Pinpoint the cell where the given text exists, returning its [x, y] midpoint coordinate. 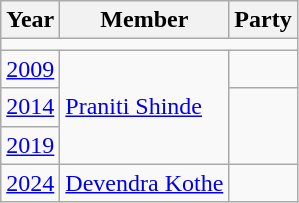
Devendra Kothe [144, 183]
2009 [30, 69]
Member [144, 20]
Year [30, 20]
2019 [30, 145]
Praniti Shinde [144, 107]
2014 [30, 107]
Party [263, 20]
2024 [30, 183]
